Return [x, y] of the center of cell containing provided text 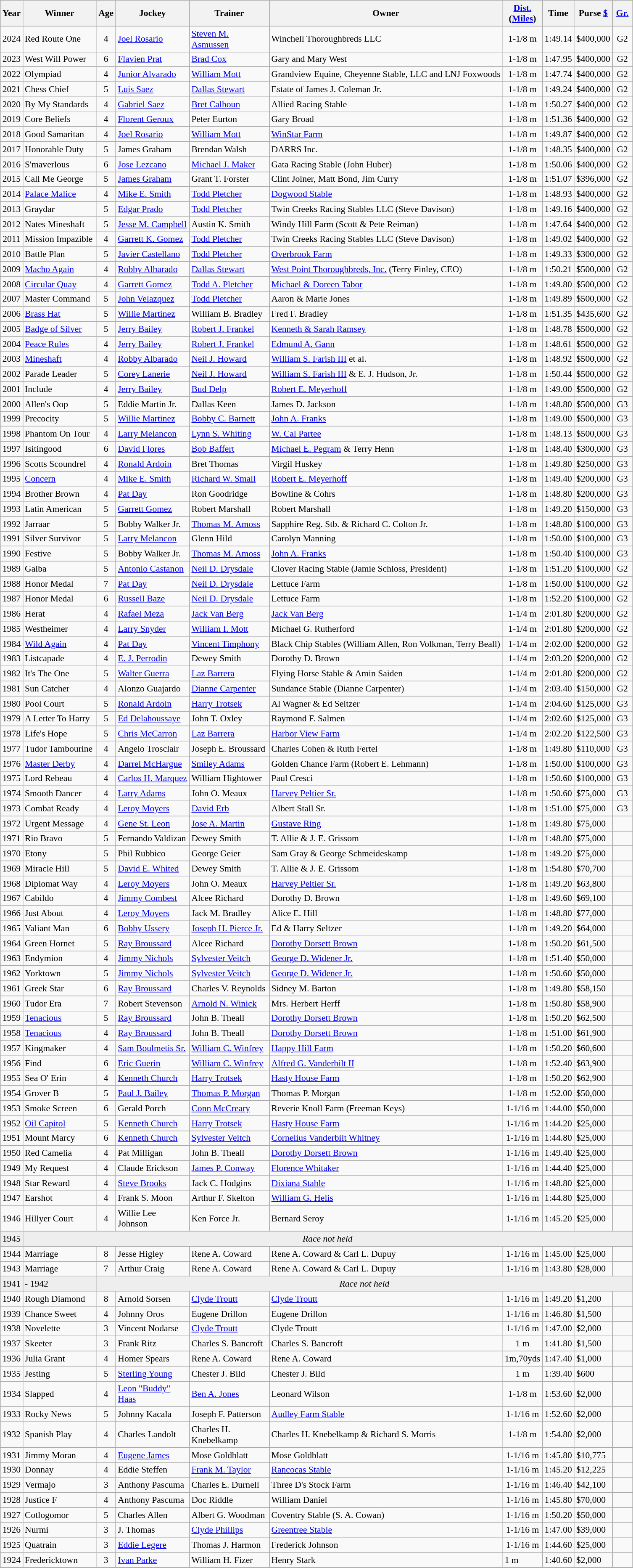
Diplomat Way [60, 884]
Kenneth & Sarah Ramsey [386, 329]
Mineshaft [60, 359]
Larry Snyder [152, 629]
1981 [12, 689]
$42,100 [593, 1485]
Jesse M. Campbell [152, 224]
Brad Cox [229, 59]
Isitingood [60, 449]
Jack C. Hodgins [229, 1183]
Claude Erickson [152, 1168]
Jimmy Combest [152, 898]
Gene St. Leon [152, 824]
William B. Bradley [229, 314]
1:47.95 [558, 59]
Year [12, 13]
Joseph H. Pierce Jr. [229, 929]
$58,150 [593, 988]
$70,700 [593, 869]
Mission Impazible [60, 239]
Honorable Duty [60, 149]
Edmund A. Gann [386, 344]
1:48.92 [558, 359]
$122,500 [593, 734]
$64,000 [593, 929]
Thomas J. Harmon [229, 1545]
Frank M. Taylor [229, 1470]
1:48.93 [558, 194]
Johnny Kacala [152, 1414]
1995 [12, 479]
Rancocas Stable [386, 1470]
Homer Spears [152, 1359]
1931 [12, 1455]
Coventry Stable (S. A. Cowan) [386, 1515]
2018 [12, 135]
1976 [12, 764]
Angelo Trosclair [152, 749]
Eddie Martin Jr. [152, 404]
2000 [12, 404]
Allen's Oop [60, 404]
Leonard Wilson [386, 1394]
Slapped [60, 1394]
Palace Malice [60, 194]
Albert Stall Sr. [386, 809]
Graydar [60, 209]
1950 [12, 1153]
It's The One [60, 674]
Eddie Steffen [152, 1470]
Charles Landolt [152, 1435]
2013 [12, 209]
Yorktown [60, 974]
2020 [12, 104]
Hillyer Court [60, 1219]
1947 [12, 1198]
1:44.00 [558, 1108]
Listcapade [60, 659]
Master Derby [60, 764]
1961 [12, 988]
1:51.35 [558, 314]
$1,200 [593, 1299]
Gata Racing Stable (John Huber) [386, 164]
1978 [12, 734]
1:50.44 [558, 374]
1986 [12, 614]
$63,800 [593, 884]
1971 [12, 839]
Miracle Hill [60, 869]
$396,000 [593, 179]
J. Thomas [152, 1530]
Grandview Equine, Cheyenne Stable, LLC and LNJ Foxwoods [386, 74]
$12,225 [593, 1470]
2016 [12, 164]
1968 [12, 884]
Bret Calhoun [229, 104]
1927 [12, 1515]
1:46.40 [558, 1485]
$60,600 [593, 1049]
Ivan Parke [152, 1560]
Flavien Prat [152, 59]
Reverie Knoll Farm (Freeman Keys) [386, 1108]
1:50.06 [558, 164]
Time [558, 13]
Star Reward [60, 1183]
1967 [12, 898]
S'maverlous [60, 164]
1994 [12, 494]
Vincent Timphony [229, 644]
Mount Marcy [60, 1138]
Jose Lezcano [152, 164]
1951 [12, 1138]
Bernard Seroy [386, 1219]
By My Standards [60, 104]
1980 [12, 704]
1:41.80 [558, 1344]
Arnold Sorsen [152, 1299]
Eddie Legere [152, 1545]
$69,100 [593, 898]
1941 [12, 1284]
Jesse Higley [152, 1254]
1963 [12, 959]
1938 [12, 1329]
1:47.64 [558, 224]
Earshot [60, 1198]
Clyde Phillips [229, 1530]
Arthur F. Skelton [229, 1198]
Purse $ [593, 13]
1:52.20 [558, 599]
2024 [12, 39]
Aaron & Marie Jones [386, 299]
1:48.61 [558, 344]
$63,900 [593, 1063]
2017 [12, 149]
Combat Ready [60, 809]
Dogwood Stable [386, 194]
Flying Horse Stable & Amin Saiden [386, 674]
Sapphire Reg. Stb. & Richard C. Colton Jr. [386, 524]
1:46.80 [558, 1314]
Steve Brooks [152, 1183]
1:51.40 [558, 959]
Precocity [60, 419]
Brendan Walsh [229, 149]
1984 [12, 644]
Fred F. Bradley [386, 314]
1946 [12, 1219]
1929 [12, 1485]
1982 [12, 674]
Ron Goodridge [229, 494]
1993 [12, 509]
Joseph E. Broussard [229, 749]
1:52.60 [558, 1414]
Owner [386, 13]
2019 [12, 119]
1937 [12, 1344]
Eric Guerin [152, 1063]
1979 [12, 719]
Leon "Buddy" Haas [152, 1394]
Bret Thomas [229, 464]
Rocky News [60, 1414]
1:49.87 [558, 135]
William H. Fizer [229, 1560]
James D. Jackson [386, 404]
Just About [60, 914]
1966 [12, 914]
1943 [12, 1269]
William G. Helis [386, 1198]
1935 [12, 1374]
2007 [12, 299]
2004 [12, 344]
Pat Milligan [152, 1153]
Michael & Doreen Tabor [386, 284]
$70,000 [593, 1500]
Mrs. Herbert Herff [386, 1004]
$110,000 [593, 749]
Kingmaker [60, 1049]
Allied Racing Stable [386, 104]
Tudor Tambourine [60, 749]
1973 [12, 809]
Edgar Prado [152, 209]
1948 [12, 1183]
2012 [12, 224]
Three D's Stock Farm [386, 1485]
Carolyn Manning [386, 539]
Master Command [60, 299]
1987 [12, 599]
Smoke Screen [60, 1108]
Bud Delp [229, 389]
Trainer [229, 13]
Cornelius Vanderbilt Whitney [386, 1138]
$58,900 [593, 1004]
Overbrook Farm [386, 254]
Joseph F. Patterson [229, 1414]
1:49.24 [558, 90]
Dist. (Miles) [523, 13]
My Request [60, 1168]
Conn McCreary [229, 1108]
Charles V. Reynolds [229, 988]
1:48.13 [558, 434]
John T. Oxley [229, 719]
Austin K. Smith [229, 224]
1954 [12, 1094]
Charles E. Durnell [229, 1485]
Antonio Castanon [152, 569]
Michael J. Maker [229, 164]
1926 [12, 1530]
Dallas Keen [229, 404]
1:49.33 [558, 254]
Ed Delahoussaye [152, 719]
1970 [12, 854]
Doc Riddle [229, 1500]
1:52.40 [558, 1063]
Clint Joiner, Matt Bond, Jim Curry [386, 179]
Rio Bravo [60, 839]
Silver Survivor [60, 539]
Jesting [60, 1374]
Grover B [60, 1094]
Valiant Man [60, 929]
1:50.80 [558, 1004]
Virgil Huskey [386, 464]
William S. Farish III & E. J. Hudson, Jr. [386, 374]
$61,900 [593, 1033]
1:47.74 [558, 74]
Charles Cohen & Ruth Fertel [386, 749]
1:49.60 [558, 898]
Sidney M. Barton [386, 988]
Scotts Scoundrel [60, 464]
Paul Cresci [386, 779]
Red Route One [60, 39]
Brass Hat [60, 314]
West Point Thoroughbreds, Inc. (Terry Finley, CEO) [386, 269]
Nurmi [60, 1530]
Glenn Hild [229, 539]
2:04.60 [558, 704]
Jose A. Martin [229, 824]
Darrel McHargue [152, 764]
Happy Hill Farm [386, 1049]
1999 [12, 419]
Lynn S. Whiting [229, 434]
Bobby C. Barnett [229, 419]
Peace Rules [60, 344]
2023 [12, 59]
2008 [12, 284]
Donnay [60, 1470]
Rafael Meza [152, 614]
Frederick Johnson [386, 1545]
1977 [12, 749]
Gabriel Saez [152, 104]
1960 [12, 1004]
WinStar Farm [386, 135]
1972 [12, 824]
Javier Castellano [152, 254]
David Flores [152, 449]
Michael E. Pegram & Terry Henn [386, 449]
Brother Brown [60, 494]
Peter Eurton [229, 119]
Vermajo [60, 1485]
James P. Conway [229, 1168]
John Velazquez [152, 299]
E. J. Perrodin [152, 659]
Charles H. Knebelkamp [229, 1435]
Sea O' Erin [60, 1078]
1991 [12, 539]
Russell Baze [152, 599]
2002 [12, 374]
1:48.35 [558, 149]
Arthur Craig [152, 1269]
$28,000 [593, 1269]
1952 [12, 1123]
1:49.02 [558, 239]
Frank S. Moon [152, 1198]
1965 [12, 929]
Cabildo [60, 898]
Tudor Era [60, 1004]
Smiley Adams [229, 764]
Phantom On Tour [60, 434]
Black Chip Stables (William Allen, Ron Volkman, Terry Beall) [386, 644]
2:02.60 [558, 719]
1:49.14 [558, 39]
1:50.27 [558, 104]
1936 [12, 1359]
Bob Baffert [229, 449]
2010 [12, 254]
Chance Sweet [60, 1314]
Dixiana Stable [386, 1183]
Charles H. Knebelkamp & Richard S. Morris [386, 1435]
Herat [60, 614]
2001 [12, 389]
1934 [12, 1394]
1m,70yds [523, 1359]
Estate of James J. Coleman Jr. [386, 90]
A Letter To Harry [60, 719]
Corey Lanerie [152, 374]
Winner [60, 13]
1:44.60 [558, 1545]
1944 [12, 1254]
Sterling Young [152, 1374]
Gary Broad [386, 119]
2:03.40 [558, 689]
Red Camelia [60, 1153]
David E. Whited [152, 869]
DARRS Inc. [386, 149]
Gerald Porch [152, 1108]
1988 [12, 584]
Florent Geroux [152, 119]
Chess Chief [60, 90]
David Erb [229, 809]
Greek Star [60, 988]
Fredericktown [60, 1560]
Sundance Stable (Dianne Carpenter) [386, 689]
Greentree Stable [386, 1530]
2006 [12, 314]
Badge of Silver [60, 329]
Chris McCarron [152, 734]
Alonzo Guajardo [152, 689]
- 1942 [60, 1284]
Windy Hill Farm (Scott & Pete Reiman) [386, 224]
1:50.40 [558, 554]
Alfred G. Vanderbilt II [386, 1063]
Eugene James [152, 1455]
1:39.40 [558, 1374]
1949 [12, 1168]
1928 [12, 1500]
Richard W. Small [229, 479]
1933 [12, 1414]
Albert G. Woodman [229, 1515]
Henry Stark [386, 1560]
Dianne Carpenter [229, 689]
1989 [12, 569]
$10,775 [593, 1455]
$61,500 [593, 943]
Spanish Play [60, 1435]
Olympiad [60, 74]
Ed & Harry Seltzer [386, 929]
1975 [12, 779]
William Hightower [229, 779]
Willie Lee Johnson [152, 1219]
Find [60, 1063]
Include [60, 389]
Festive [60, 554]
Julia Grant [60, 1359]
Smooth Dancer [60, 794]
Vincent Nodarse [152, 1329]
W. Cal Partee [386, 434]
1:52.00 [558, 1094]
Winchell Thoroughbreds LLC [386, 39]
Call Me George [60, 179]
Garrett K. Gomez [152, 239]
William S. Farish III et al. [386, 359]
1932 [12, 1435]
Bowline & Cohrs [386, 494]
2022 [12, 74]
2005 [12, 329]
1964 [12, 943]
Golden Chance Farm (Robert E. Lehmann) [386, 764]
Gustave Ring [386, 824]
Walter Guerra [152, 674]
Sun Catcher [60, 689]
1955 [12, 1078]
George Geier [229, 854]
Larry Adams [152, 794]
Concern [60, 479]
2:02.20 [558, 734]
Al Wagner & Ed Seltzer [386, 704]
Gr. [622, 13]
Carlos H. Marquez [152, 779]
$77,000 [593, 914]
$62,900 [593, 1078]
Parade Leader [60, 374]
Pool Court [60, 704]
$250,000 [593, 464]
1996 [12, 464]
Novelette [60, 1329]
1924 [12, 1560]
Junior Alvarado [152, 74]
Luis Saez [152, 90]
Michael G. Rutherford [386, 629]
Audley Farm Stable [386, 1414]
Good Samaritan [60, 135]
Wild Again [60, 644]
William I. Mott [229, 629]
Raymond F. Salmen [386, 719]
2021 [12, 90]
Justice F [60, 1500]
1:44.20 [558, 1123]
1:48.40 [558, 449]
Quatrain [60, 1545]
Sam Gray & George Schmeideskamp [386, 854]
1962 [12, 974]
Jack M. Bradley [229, 914]
1940 [12, 1299]
Life's Hope [60, 734]
1:40.60 [558, 1560]
Green Hornet [60, 943]
1:43.80 [558, 1269]
Arnold N. Winick [229, 1004]
Circular Quay [60, 284]
1:49.16 [558, 209]
$39,000 [593, 1530]
1930 [12, 1470]
1957 [12, 1049]
2015 [12, 179]
1:53.60 [558, 1394]
Paul J. Bailey [152, 1094]
1953 [12, 1108]
1925 [12, 1545]
Florence Whitaker [386, 1168]
Fernando Valdizan [152, 839]
2011 [12, 239]
2:02.00 [558, 644]
Clover Racing Stable (Jamie Schloss, President) [386, 569]
1983 [12, 659]
Harbor View Farm [386, 734]
1997 [12, 449]
$600 [593, 1374]
1956 [12, 1063]
Urgent Message [60, 824]
1:51.07 [558, 179]
Age [106, 13]
Jimmy Moran [60, 1455]
1:51.36 [558, 119]
1985 [12, 629]
West Will Power [60, 59]
2009 [12, 269]
1969 [12, 869]
Macho Again [60, 269]
Cotlogomor [60, 1515]
Jarraar [60, 524]
1:49.89 [558, 299]
Galba [60, 569]
Sam Boulmetis Sr. [152, 1049]
Steven M. Asmussen [229, 39]
Core Beliefs [60, 119]
1990 [12, 554]
Westheimer [60, 629]
Ben A. Jones [229, 1394]
1974 [12, 794]
Latin American [60, 509]
Phil Rubbico [152, 854]
1:50.21 [558, 269]
Frank Ritz [152, 1344]
1945 [12, 1239]
Oil Capitol [60, 1123]
1939 [12, 1314]
Endymion [60, 959]
Skeeter [60, 1344]
William Daniel [386, 1500]
1:45.00 [558, 1254]
1958 [12, 1033]
$1,000 [593, 1359]
Etony [60, 854]
Nates Mineshaft [60, 224]
Ken Force Jr. [229, 1219]
Jockey [152, 13]
Charles Allen [152, 1515]
$62,500 [593, 1018]
Lord Rebeau [60, 779]
Alice E. Hill [386, 914]
Grant T. Forster [229, 179]
Todd A. Pletcher [229, 284]
2003 [12, 359]
Battle Plan [60, 254]
1:48.78 [558, 329]
$435,600 [593, 314]
Rough Diamond [60, 1299]
1:44.40 [558, 1168]
1992 [12, 524]
1:51.20 [558, 569]
1959 [12, 1018]
Gary and Mary West [386, 59]
1998 [12, 434]
Bobby Ussery [152, 929]
2014 [12, 194]
Robert Stevenson [152, 1004]
1:47.40 [558, 1359]
Johnny Oros [152, 1314]
2:03.20 [558, 659]
